Return the (x, y) coordinate for the center point of the cell that contains the specified text.  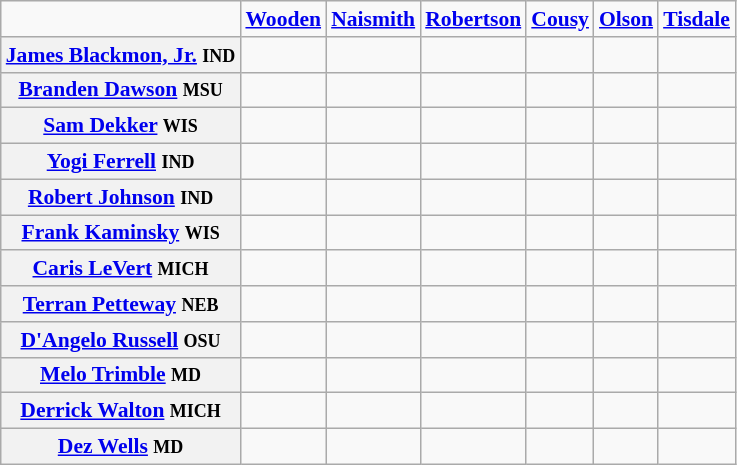
Branden Dawson MSU (121, 90)
Naismith (373, 19)
James Blackmon, Jr. IND (121, 55)
Yogi Ferrell IND (121, 162)
Robert Johnson IND (121, 197)
Dez Wells MD (121, 447)
Tisdale (696, 19)
Cousy (560, 19)
Sam Dekker WIS (121, 126)
Caris LeVert MICH (121, 269)
Derrick Walton MICH (121, 411)
D'Angelo Russell OSU (121, 340)
Frank Kaminsky WIS (121, 233)
Wooden (283, 19)
Melo Trimble MD (121, 375)
Olson (626, 19)
Robertson (473, 19)
Terran Petteway NEB (121, 304)
